Capture the cell that displays the provided text and extract its [x, y] central coordinate. 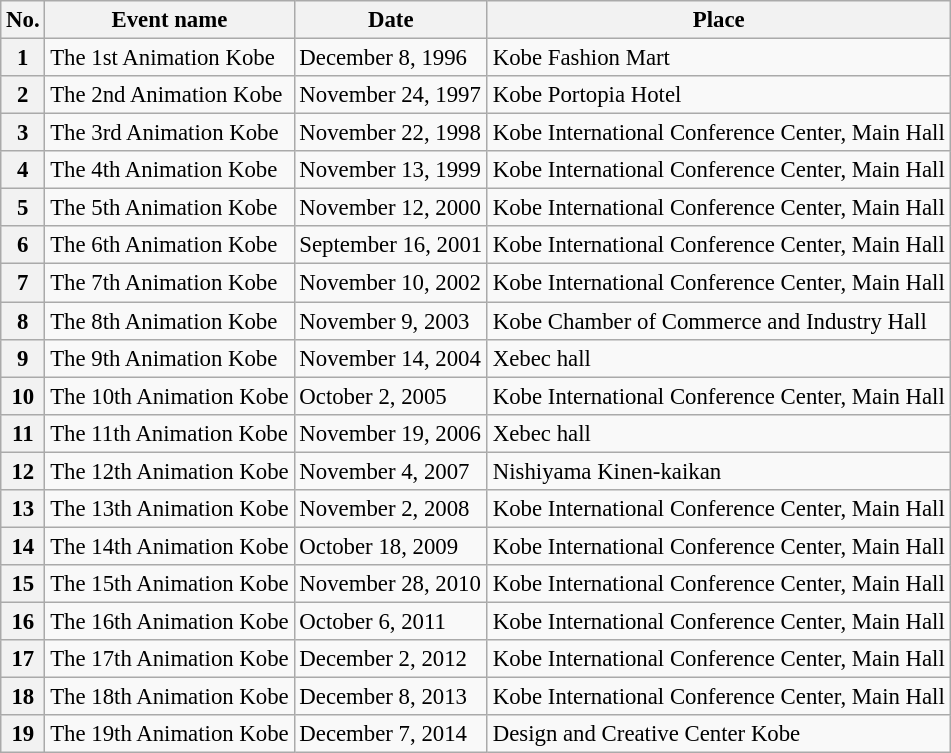
3 [23, 133]
17 [23, 659]
Kobe Chamber of Commerce and Industry Hall [718, 321]
November 28, 2010 [390, 584]
5 [23, 208]
November 9, 2003 [390, 321]
November 19, 2006 [390, 433]
November 2, 2008 [390, 509]
November 4, 2007 [390, 471]
10 [23, 396]
Place [718, 20]
The 18th Animation Kobe [170, 697]
No. [23, 20]
November 22, 1998 [390, 133]
Kobe Fashion Mart [718, 58]
The 9th Animation Kobe [170, 358]
The 1st Animation Kobe [170, 58]
The 14th Animation Kobe [170, 546]
December 8, 2013 [390, 697]
2 [23, 95]
7 [23, 283]
The 10th Animation Kobe [170, 396]
The 5th Animation Kobe [170, 208]
The 16th Animation Kobe [170, 621]
November 24, 1997 [390, 95]
6 [23, 245]
The 15th Animation Kobe [170, 584]
18 [23, 697]
1 [23, 58]
December 7, 2014 [390, 734]
November 13, 1999 [390, 170]
The 17th Animation Kobe [170, 659]
November 12, 2000 [390, 208]
The 3rd Animation Kobe [170, 133]
The 8th Animation Kobe [170, 321]
October 18, 2009 [390, 546]
11 [23, 433]
The 19th Animation Kobe [170, 734]
Kobe Portopia Hotel [718, 95]
Nishiyama Kinen-kaikan [718, 471]
8 [23, 321]
December 8, 1996 [390, 58]
December 2, 2012 [390, 659]
The 13th Animation Kobe [170, 509]
The 11th Animation Kobe [170, 433]
October 6, 2011 [390, 621]
Event name [170, 20]
September 16, 2001 [390, 245]
15 [23, 584]
The 2nd Animation Kobe [170, 95]
16 [23, 621]
12 [23, 471]
4 [23, 170]
13 [23, 509]
19 [23, 734]
The 12th Animation Kobe [170, 471]
November 14, 2004 [390, 358]
November 10, 2002 [390, 283]
October 2, 2005 [390, 396]
The 7th Animation Kobe [170, 283]
Date [390, 20]
The 6th Animation Kobe [170, 245]
14 [23, 546]
The 4th Animation Kobe [170, 170]
Design and Creative Center Kobe [718, 734]
9 [23, 358]
